Locate the cell with the specified text and output its (x, y) center coordinate. 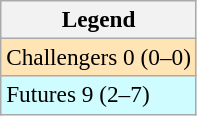
Futures 9 (2–7) (99, 95)
Challengers 0 (0–0) (99, 57)
Legend (99, 19)
